Determine the [x, y] coordinate at the center of the cell enclosing the given text.  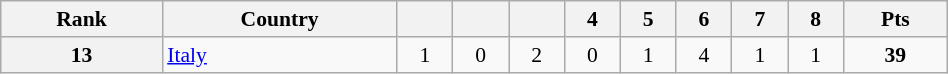
39 [895, 55]
5 [648, 19]
7 [760, 19]
Country [280, 19]
Italy [280, 55]
13 [82, 55]
Pts [895, 19]
6 [704, 19]
2 [537, 55]
8 [816, 19]
Rank [82, 19]
